Capture the cell that displays the provided text and extract its (X, Y) central coordinate. 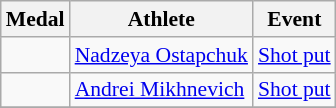
Medal (36, 19)
Andrei Mikhnevich (162, 90)
Nadzeya Ostapchuk (162, 55)
Event (294, 19)
Athlete (162, 19)
